Return the (x, y) coordinate for the center point of the cell that contains the specified text.  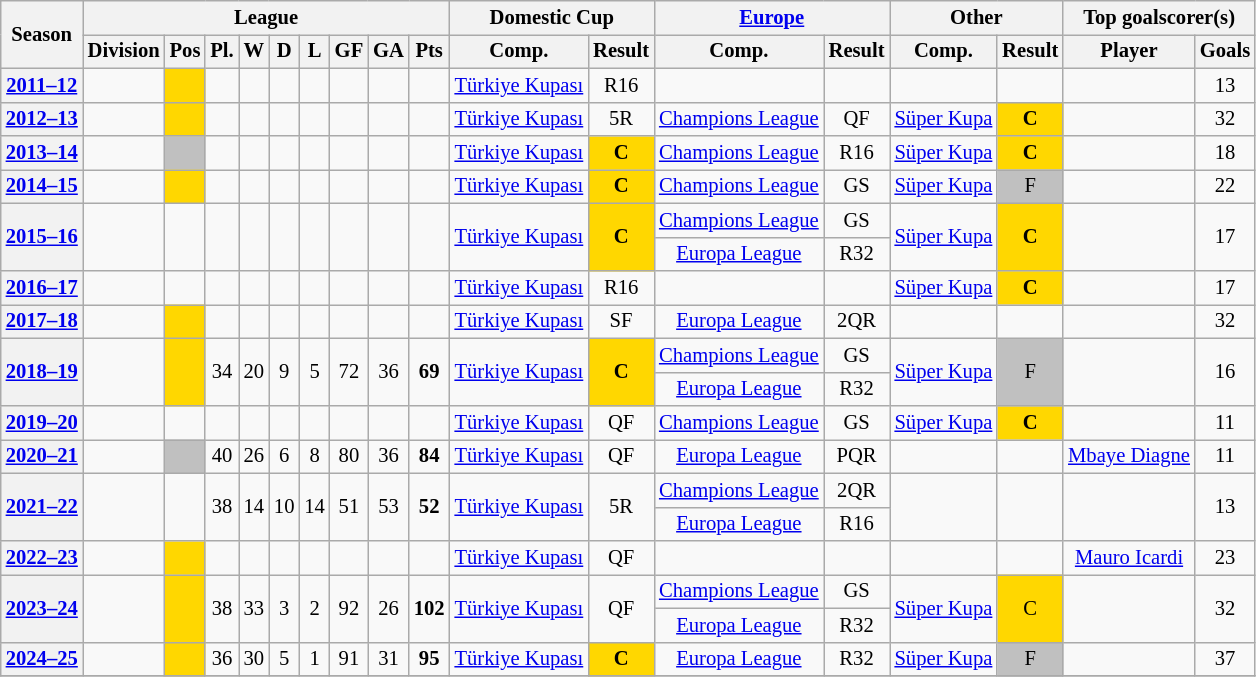
GA (388, 51)
Division (124, 51)
Mbaye Diagne (1129, 456)
2015–16 (42, 237)
91 (349, 659)
6 (284, 456)
Top goalscorer(s) (1159, 17)
2024–25 (42, 659)
2014–15 (42, 186)
84 (430, 456)
51 (349, 507)
Other (977, 17)
2020–21 (42, 456)
Season (42, 34)
95 (430, 659)
Goals (1225, 51)
2016–17 (42, 287)
Pts (430, 51)
2017–18 (42, 321)
69 (430, 372)
53 (388, 507)
GF (349, 51)
18 (1225, 153)
W (254, 51)
23 (1225, 557)
Domestic Cup (552, 17)
20 (254, 372)
37 (1225, 659)
D (284, 51)
2011–12 (42, 85)
9 (284, 372)
League (266, 17)
2013–14 (42, 153)
1 (314, 659)
2018–19 (42, 372)
72 (349, 372)
Pos (186, 51)
2022–23 (42, 557)
92 (349, 608)
80 (349, 456)
52 (430, 507)
Europe (772, 17)
PQR (857, 456)
2021–22 (42, 507)
16 (1225, 372)
SF (621, 321)
8 (314, 456)
22 (1225, 186)
34 (222, 372)
2019–20 (42, 423)
3 (284, 608)
31 (388, 659)
40 (222, 456)
L (314, 51)
33 (254, 608)
Mauro Icardi (1129, 557)
10 (284, 507)
Player (1129, 51)
2023–24 (42, 608)
2 (314, 608)
2012–13 (42, 119)
Pl. (222, 51)
102 (430, 608)
30 (254, 659)
